Return [x, y] of the center of cell containing provided text 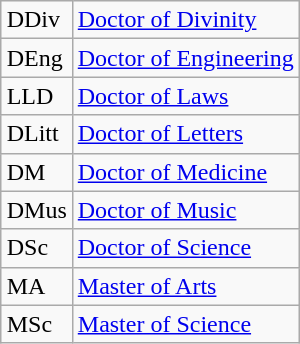
DDiv [36, 20]
Doctor of Medicine [186, 172]
Doctor of Science [186, 248]
Doctor of Laws [186, 96]
LLD [36, 96]
Master of Arts [186, 286]
Doctor of Music [186, 210]
Master of Science [186, 324]
DEng [36, 58]
DMus [36, 210]
DM [36, 172]
MA [36, 286]
Doctor of Divinity [186, 20]
Doctor of Engineering [186, 58]
MSc [36, 324]
DSc [36, 248]
DLitt [36, 134]
Doctor of Letters [186, 134]
